Find where the given text appears and provide that cell's center as (X, Y) coordinate. 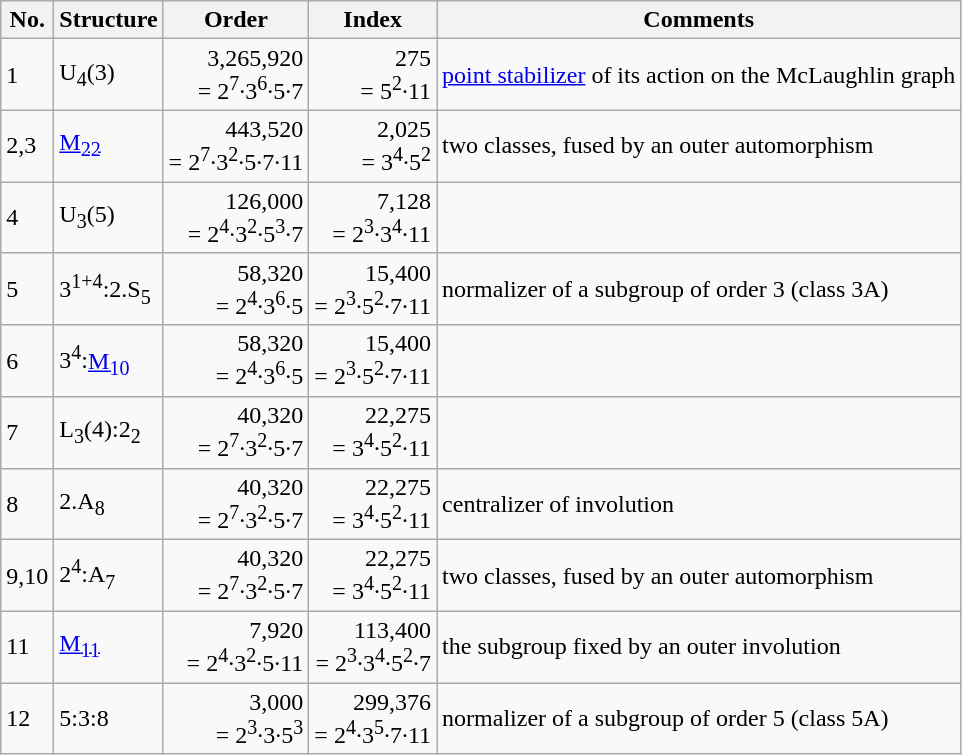
8 (28, 504)
12 (28, 719)
7,128= 23·34·11 (373, 218)
2.A8 (108, 504)
normalizer of a subgroup of order 5 (class 5A) (699, 719)
443,520= 27·32·5·7·11 (236, 146)
the subgroup fixed by an outer involution (699, 647)
2,025= 34·52 (373, 146)
34:M10 (108, 361)
Order (236, 20)
275= 52·11 (373, 75)
9,10 (28, 576)
Index (373, 20)
normalizer of a subgroup of order 3 (class 3A) (699, 289)
point stabilizer of its action on the McLaughlin graph (699, 75)
113,400= 23·34·52·7 (373, 647)
126,000= 24·32·53·7 (236, 218)
3,000= 23·3·53 (236, 719)
Structure (108, 20)
5 (28, 289)
No. (28, 20)
M22 (108, 146)
3,265,920= 27·36·5·7 (236, 75)
7,920= 24·32·5·11 (236, 647)
L3(4):22 (108, 433)
U3(5) (108, 218)
Comments (699, 20)
1 (28, 75)
6 (28, 361)
31+4:2.S5 (108, 289)
299,376= 24·35·7·11 (373, 719)
7 (28, 433)
11 (28, 647)
M11 (108, 647)
5:3:8 (108, 719)
4 (28, 218)
centralizer of involution (699, 504)
24:A7 (108, 576)
2,3 (28, 146)
U4(3) (108, 75)
